Pinpoint the cell where the given text exists, returning its (x, y) midpoint coordinate. 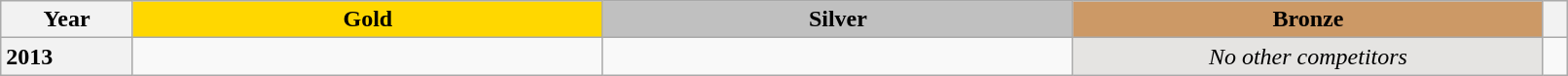
Gold (368, 19)
2013 (67, 57)
Silver (837, 19)
Year (67, 19)
No other competitors (1308, 57)
Bronze (1308, 19)
